Detect which cell encompasses the target text, then output its (x, y) center coordinate. 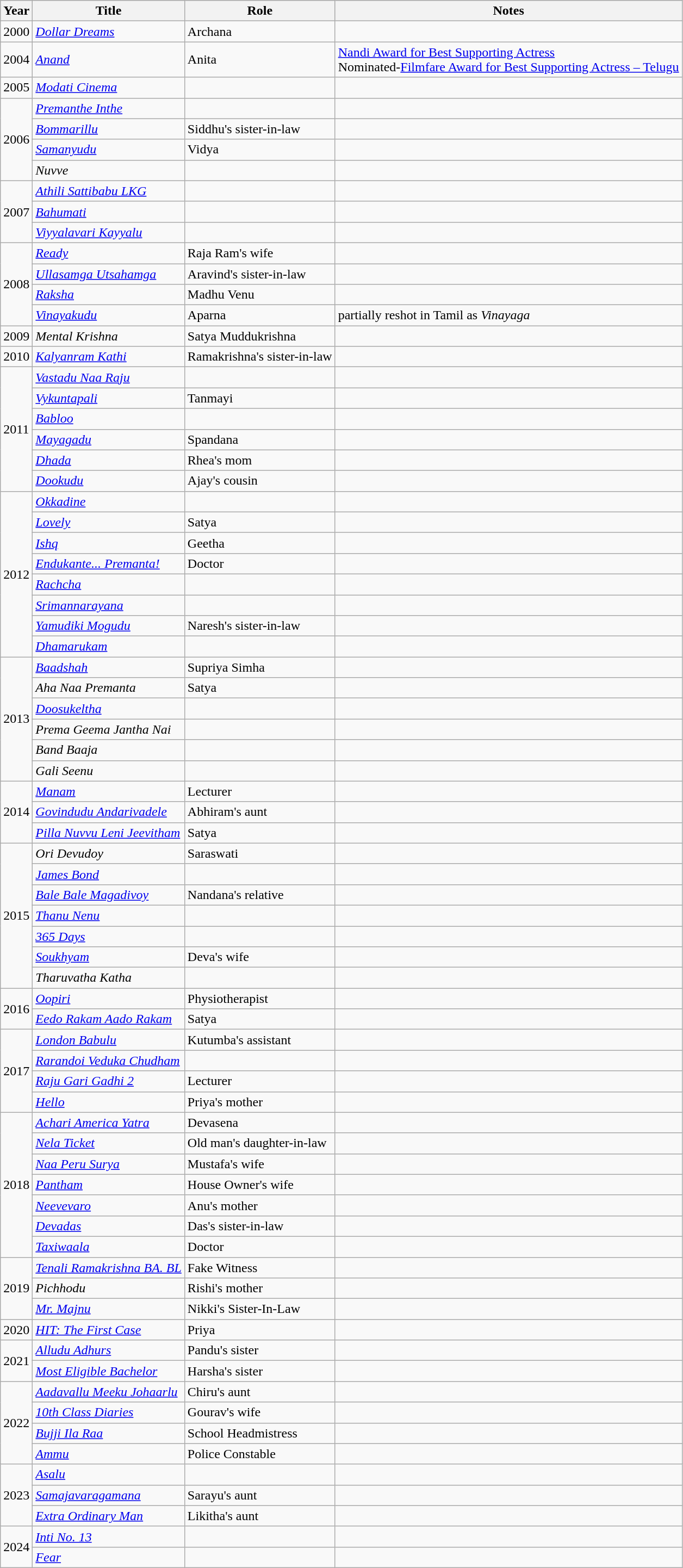
Ammu (109, 1454)
Dhada (109, 460)
Band Baaja (109, 750)
Pilla Nuvvu Leni Jeevitham (109, 833)
Lovely (109, 522)
Srimannarayana (109, 605)
Devadas (109, 1226)
Ramakrishna's sister-in-law (260, 357)
Manam (109, 791)
Inti No. 13 (109, 1536)
Nuvve (109, 170)
Tharuvatha Katha (109, 978)
Devasena (260, 1123)
Oopiri (109, 999)
Baadshah (109, 667)
Taxiwaala (109, 1247)
Bommarillu (109, 129)
Police Constable (260, 1454)
10th Class Diaries (109, 1412)
Siddhu's sister-in-law (260, 129)
2024 (16, 1547)
Nela Ticket (109, 1143)
Nikki's Sister-In-Law (260, 1309)
Prema Geema Jantha Nai (109, 729)
Tanmayi (260, 398)
Asalu (109, 1474)
Mustafa's wife (260, 1164)
Priya (260, 1330)
2011 (16, 429)
Supriya Simha (260, 667)
2021 (16, 1361)
Sarayu's aunt (260, 1495)
365 Days (109, 936)
Aha Naa Premanta (109, 688)
Fear (109, 1557)
Mental Krishna (109, 336)
London Babulu (109, 1040)
Das's sister-in-law (260, 1226)
Neevevaro (109, 1205)
Dhamarukam (109, 647)
Abhiram's aunt (260, 812)
Raksha (109, 295)
Anu's mother (260, 1205)
Role (260, 11)
Anita (260, 60)
2009 (16, 336)
2017 (16, 1071)
Hello (109, 1102)
House Owner's wife (260, 1185)
Notes (508, 11)
2019 (16, 1288)
Vykuntapali (109, 398)
Raju Gari Gadhi 2 (109, 1081)
Aparna (260, 315)
Chiru's aunt (260, 1392)
2010 (16, 357)
Thanu Nenu (109, 915)
Rachcha (109, 584)
Raja Ram's wife (260, 253)
Title (109, 11)
Ullasamga Utsahamga (109, 274)
2008 (16, 284)
Year (16, 11)
Nandana's relative (260, 895)
2000 (16, 32)
Dollar Dreams (109, 32)
2005 (16, 88)
2018 (16, 1185)
Rarandoi Veduka Chudham (109, 1061)
Modati Cinema (109, 88)
Bahumati (109, 212)
Tenali Ramakrishna BA. BL (109, 1268)
Okkadine (109, 501)
2007 (16, 212)
Mayagadu (109, 439)
2015 (16, 915)
Aravind's sister-in-law (260, 274)
School Headmistress (260, 1433)
Harsha's sister (260, 1371)
Madhu Venu (260, 295)
James Bond (109, 874)
Gali Seenu (109, 771)
Viyyalavari Kayyalu (109, 232)
Deva's wife (260, 957)
Aadavallu Meeku Johaarlu (109, 1392)
Archana (260, 32)
Likitha's aunt (260, 1516)
Soukhyam (109, 957)
Saraswati (260, 853)
Old man's daughter-in-law (260, 1143)
Eedo Rakam Aado Rakam (109, 1019)
2014 (16, 812)
Samanyudu (109, 150)
Gourav's wife (260, 1412)
Athili Sattibabu LKG (109, 191)
Priya's mother (260, 1102)
Doosukeltha (109, 709)
Pandu's sister (260, 1350)
2020 (16, 1330)
Extra Ordinary Man (109, 1516)
2016 (16, 1009)
Kutumba's assistant (260, 1040)
Anand (109, 60)
Satya Muddukrishna (260, 336)
Rishi's mother (260, 1288)
Babloo (109, 419)
Mr. Majnu (109, 1309)
Bujji Ila Raa (109, 1433)
partially reshot in Tamil as Vinayaga (508, 315)
HIT: The First Case (109, 1330)
2023 (16, 1495)
Naresh's sister-in-law (260, 626)
Alludu Adhurs (109, 1350)
Ajay's cousin (260, 481)
2006 (16, 139)
2004 (16, 60)
Dookudu (109, 481)
2012 (16, 574)
Bale Bale Magadivoy (109, 895)
Endukante... Premanta! (109, 563)
Govindudu Andarivadele (109, 812)
Naa Peru Surya (109, 1164)
Ori Devudoy (109, 853)
Pantham (109, 1185)
Physiotherapist (260, 999)
Kalyanram Kathi (109, 357)
Rhea's mom (260, 460)
Geetha (260, 543)
2022 (16, 1423)
Ishq (109, 543)
Nandi Award for Best Supporting Actress Nominated-Filmfare Award for Best Supporting Actress – Telugu (508, 60)
Achari America Yatra (109, 1123)
Vidya (260, 150)
Ready (109, 253)
Premanthe Inthe (109, 108)
Fake Witness (260, 1268)
Samajavaragamana (109, 1495)
Vinayakudu (109, 315)
Most Eligible Bachelor (109, 1371)
2013 (16, 719)
Spandana (260, 439)
Vastadu Naa Raju (109, 377)
Yamudiki Mogudu (109, 626)
Pichhodu (109, 1288)
